Capture the cell that displays the provided text and extract its [X, Y] central coordinate. 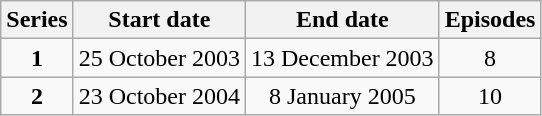
10 [490, 96]
Start date [159, 20]
End date [342, 20]
8 [490, 58]
25 October 2003 [159, 58]
8 January 2005 [342, 96]
1 [37, 58]
2 [37, 96]
23 October 2004 [159, 96]
Episodes [490, 20]
Series [37, 20]
13 December 2003 [342, 58]
